Return (x, y) of the center of cell containing provided text 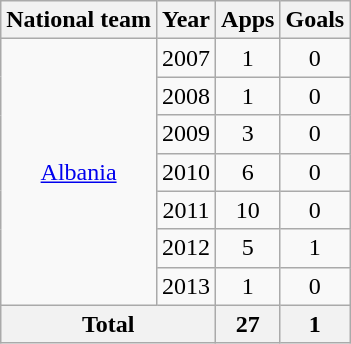
2010 (186, 172)
Goals (315, 20)
Total (108, 324)
National team (79, 20)
10 (248, 210)
2011 (186, 210)
2009 (186, 134)
Apps (248, 20)
Year (186, 20)
5 (248, 248)
6 (248, 172)
2008 (186, 96)
2012 (186, 248)
Albania (79, 172)
2013 (186, 286)
2007 (186, 58)
27 (248, 324)
3 (248, 134)
